Find where the given text appears and provide that cell's center as (X, Y) coordinate. 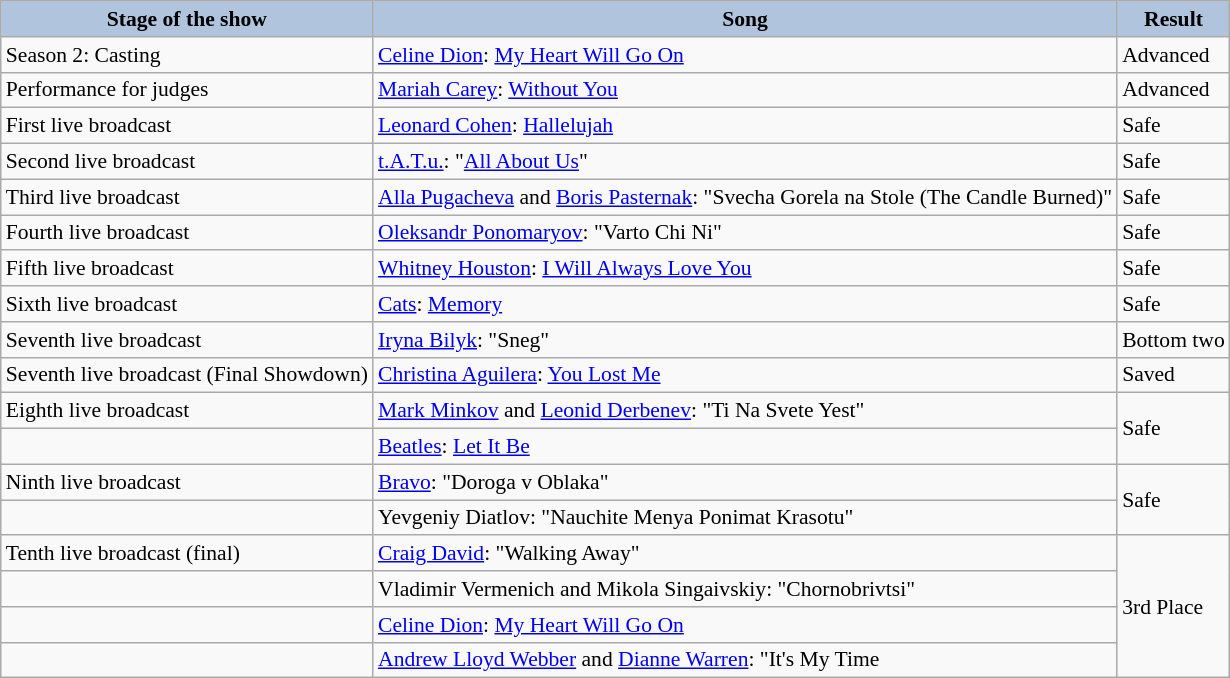
Ninth live broadcast (187, 482)
Stage of the show (187, 19)
Result (1174, 19)
Bravo: "Doroga v Oblaka" (745, 482)
Beatles: Let It Be (745, 447)
Tenth live broadcast (final) (187, 554)
Yevgeniy Diatlov: "Nauchite Menya Ponimat Krasotu" (745, 518)
Fourth live broadcast (187, 233)
Christina Aguilera: You Lost Me (745, 375)
Alla Pugacheva and Boris Pasternak: "Svecha Gorela na Stole (The Candle Burned)" (745, 197)
Bottom two (1174, 340)
3rd Place (1174, 607)
Fifth live broadcast (187, 269)
Seventh live broadcast (187, 340)
Sixth live broadcast (187, 304)
Mariah Carey: Without You (745, 90)
Craig David: "Walking Away" (745, 554)
Mark Minkov and Leonid Derbenev: "Ti Na Svete Yest" (745, 411)
First live broadcast (187, 126)
Iryna Bilyk: "Sneg" (745, 340)
Second live broadcast (187, 162)
Saved (1174, 375)
t.A.T.u.: "All About Us" (745, 162)
Song (745, 19)
Eighth live broadcast (187, 411)
Performance for judges (187, 90)
Season 2: Casting (187, 55)
Leonard Cohen: Hallelujah (745, 126)
Oleksandr Ponomaryov: "Varto Chi Ni" (745, 233)
Third live broadcast (187, 197)
Whitney Houston: I Will Always Love You (745, 269)
Vladimir Vermenich and Mikola Singaivskiy: "Chornobrivtsi" (745, 589)
Andrew Lloyd Webber and Dianne Warren: "It's My Time (745, 660)
Cats: Memory (745, 304)
Seventh live broadcast (Final Showdown) (187, 375)
